Extract the [x, y] coordinate from the center of the cell holding the provided text.  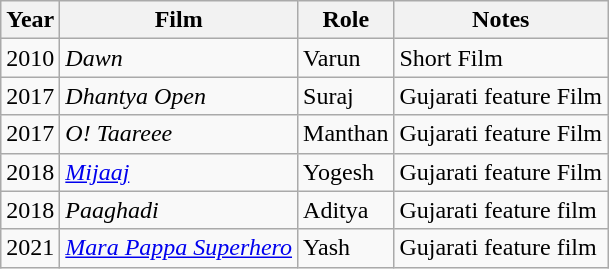
Yogesh [346, 172]
Paaghadi [179, 210]
Role [346, 20]
Mara Pappa Superhero [179, 248]
Suraj [346, 96]
Notes [501, 20]
Film [179, 20]
Year [30, 20]
Yash [346, 248]
2021 [30, 248]
2010 [30, 58]
Manthan [346, 134]
Aditya [346, 210]
Short Film [501, 58]
O! Taareee [179, 134]
Dawn [179, 58]
Dhantya Open [179, 96]
Varun [346, 58]
Mijaaj [179, 172]
